Search for the cell housing the specified text and yield its [X, Y] center coordinate. 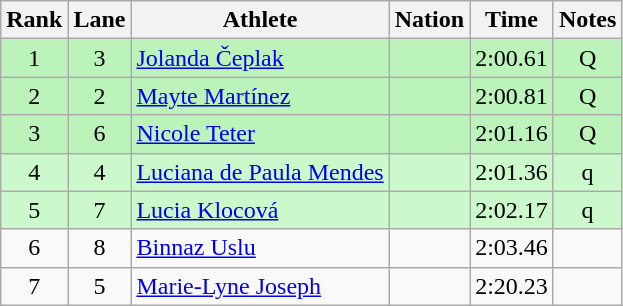
Lane [100, 20]
Luciana de Paula Mendes [260, 172]
Time [512, 20]
Nation [429, 20]
2:20.23 [512, 286]
Athlete [260, 20]
2:00.61 [512, 58]
2:01.16 [512, 134]
2:00.81 [512, 96]
Jolanda Čeplak [260, 58]
Notes [587, 20]
2:03.46 [512, 248]
2:01.36 [512, 172]
Nicole Teter [260, 134]
Mayte Martínez [260, 96]
Lucia Klocová [260, 210]
Rank [34, 20]
Marie-Lyne Joseph [260, 286]
Binnaz Uslu [260, 248]
1 [34, 58]
8 [100, 248]
2:02.17 [512, 210]
